Detect which cell encompasses the target text, then output its [x, y] center coordinate. 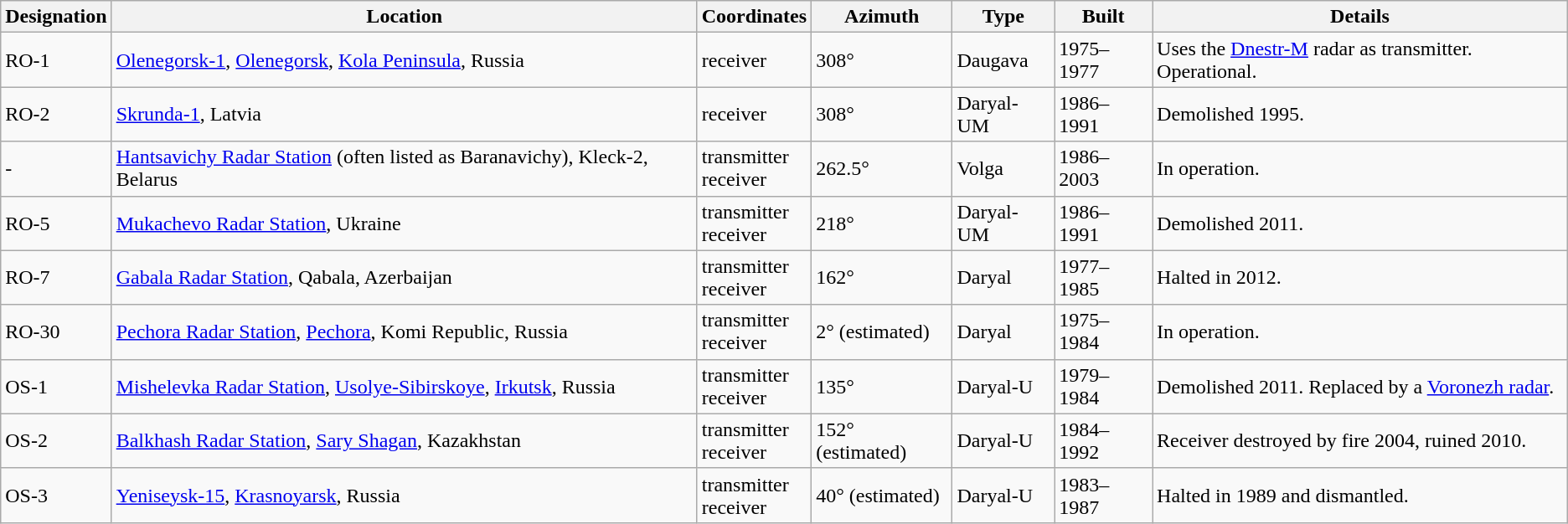
218° [882, 223]
1977–1985 [1104, 278]
1975–1977 [1104, 60]
Receiver destroyed by fire 2004, ruined 2010. [1360, 440]
Designation [56, 17]
Demolished 2011. Replaced by a Voronezh radar. [1360, 387]
1975–1984 [1104, 331]
RO-7 [56, 278]
1984–1992 [1104, 440]
OS-2 [56, 440]
1979–1984 [1104, 387]
Pechora Radar Station, Pechora, Komi Republic, Russia [404, 331]
RO-2 [56, 114]
Hantsavichy Radar Station (often listed as Baranavichy), Kleck-2, Belarus [404, 169]
RO-30 [56, 331]
Location [404, 17]
Demolished 2011. [1360, 223]
Mishelevka Radar Station, Usolye-Sibirskoye, Irkutsk, Russia [404, 387]
Yeniseysk-15, Krasnoyarsk, Russia [404, 496]
OS-3 [56, 496]
Coordinates [754, 17]
Built [1104, 17]
152° (estimated) [882, 440]
262.5° [882, 169]
1983–1987 [1104, 496]
Olenegorsk-1, Olenegorsk, Kola Peninsula, Russia [404, 60]
Uses the Dnestr-M radar as transmitter. Operational. [1360, 60]
Demolished 1995. [1360, 114]
Skrunda-1, Latvia [404, 114]
162° [882, 278]
40° (estimated) [882, 496]
135° [882, 387]
RO-5 [56, 223]
2° (estimated) [882, 331]
Daugava [1003, 60]
Details [1360, 17]
Azimuth [882, 17]
Balkhash Radar Station, Sary Shagan, Kazakhstan [404, 440]
- [56, 169]
Mukachevo Radar Station, Ukraine [404, 223]
RO-1 [56, 60]
Volga [1003, 169]
Gabala Radar Station, Qabala, Azerbaijan [404, 278]
Type [1003, 17]
OS-1 [56, 387]
Halted in 2012. [1360, 278]
1986–2003 [1104, 169]
Halted in 1989 and dismantled. [1360, 496]
